From the cell containing the given text, extract its center point as (x, y) coordinate. 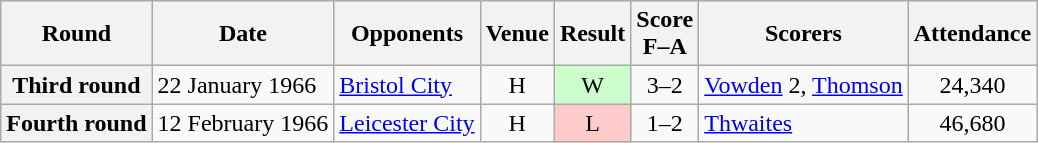
22 January 1966 (243, 85)
Attendance (972, 34)
W (592, 85)
1–2 (665, 123)
24,340 (972, 85)
46,680 (972, 123)
3–2 (665, 85)
L (592, 123)
Leicester City (407, 123)
Opponents (407, 34)
Venue (517, 34)
Bristol City (407, 85)
12 February 1966 (243, 123)
ScoreF–A (665, 34)
Date (243, 34)
Fourth round (76, 123)
Third round (76, 85)
Vowden 2, Thomson (804, 85)
Scorers (804, 34)
Result (592, 34)
Round (76, 34)
Thwaites (804, 123)
